Determine the (x, y) coordinate at the center of the cell enclosing the given text.  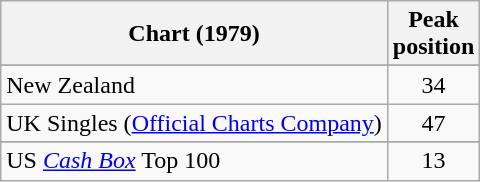
13 (433, 161)
34 (433, 85)
US Cash Box Top 100 (194, 161)
UK Singles (Official Charts Company) (194, 123)
47 (433, 123)
Chart (1979) (194, 34)
New Zealand (194, 85)
Peakposition (433, 34)
